Determine the [x, y] coordinate at the center of the cell enclosing the given text.  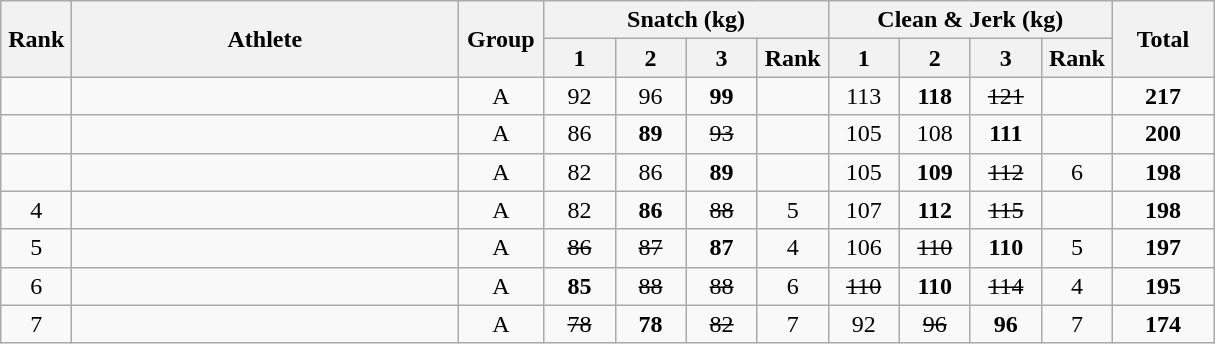
Clean & Jerk (kg) [970, 20]
85 [580, 286]
106 [864, 248]
217 [1162, 96]
121 [1006, 96]
115 [1006, 210]
Athlete [265, 39]
111 [1006, 134]
114 [1006, 286]
195 [1162, 286]
113 [864, 96]
118 [934, 96]
174 [1162, 324]
107 [864, 210]
99 [722, 96]
Snatch (kg) [686, 20]
200 [1162, 134]
197 [1162, 248]
Group [501, 39]
Total [1162, 39]
93 [722, 134]
108 [934, 134]
109 [934, 172]
